Determine the [X, Y] coordinate at the center of the cell enclosing the given text.  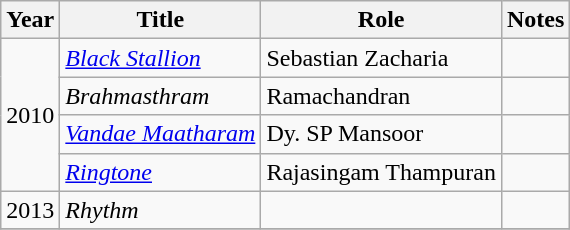
Brahmasthram [160, 96]
Ringtone [160, 172]
Year [30, 20]
Ramachandran [382, 96]
Black Stallion [160, 58]
Dy. SP Mansoor [382, 134]
2010 [30, 115]
Sebastian Zacharia [382, 58]
Role [382, 20]
Rhythm [160, 210]
Rajasingam Thampuran [382, 172]
Vandae Maatharam [160, 134]
Notes [535, 20]
Title [160, 20]
2013 [30, 210]
